Output the (X, Y) coordinate of the center of the cell containing the given text.  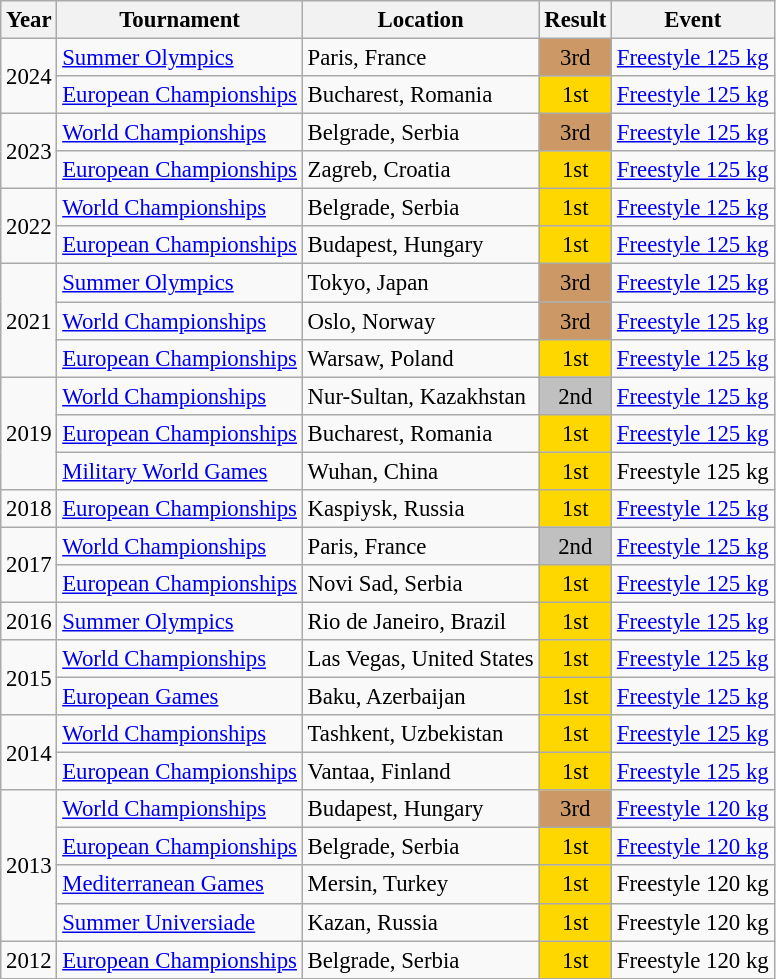
Result (576, 20)
2014 (29, 752)
Mediterranean Games (180, 885)
2019 (29, 434)
Kazan, Russia (420, 922)
Warsaw, Poland (420, 358)
2024 (29, 76)
Military World Games (180, 471)
Kaspiysk, Russia (420, 509)
Novi Sad, Serbia (420, 584)
Tashkent, Uzbekistan (420, 734)
2015 (29, 678)
European Games (180, 697)
Tokyo, Japan (420, 283)
Oslo, Norway (420, 321)
Rio de Janeiro, Brazil (420, 621)
Nur-Sultan, Kazakhstan (420, 396)
Baku, Azerbaijan (420, 697)
2023 (29, 152)
Wuhan, China (420, 471)
Summer Universiade (180, 922)
2018 (29, 509)
Vantaa, Finland (420, 772)
Year (29, 20)
2012 (29, 960)
Mersin, Turkey (420, 885)
Las Vegas, United States (420, 659)
Event (693, 20)
2021 (29, 320)
2017 (29, 564)
2022 (29, 226)
Zagreb, Croatia (420, 170)
Location (420, 20)
2016 (29, 621)
Tournament (180, 20)
2013 (29, 865)
